Extract the [X, Y] coordinate from the center of the cell holding the provided text.  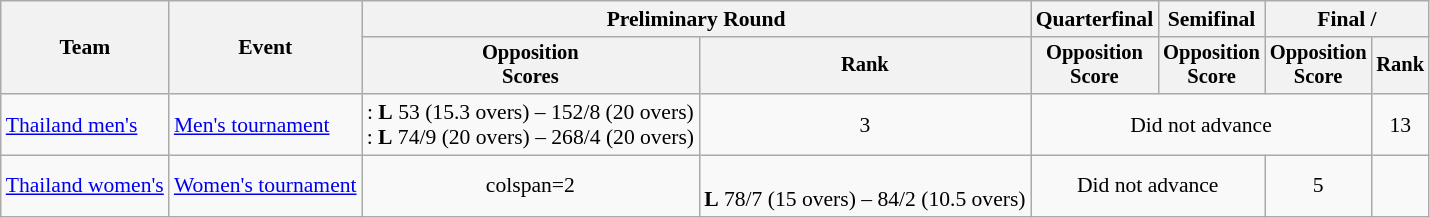
Thailand women's [85, 186]
Women's tournament [266, 186]
Final / [1347, 19]
OppositionScores [531, 66]
Team [85, 48]
L 78/7 (15 overs) – 84/2 (10.5 overs) [865, 186]
: L 53 (15.3 overs) – 152/8 (20 overs): L 74/9 (20 overs) – 268/4 (20 overs) [531, 124]
5 [1318, 186]
Thailand men's [85, 124]
Men's tournament [266, 124]
colspan=2 [531, 186]
Preliminary Round [696, 19]
3 [865, 124]
Quarterfinal [1095, 19]
Event [266, 48]
13 [1400, 124]
Semifinal [1212, 19]
